Locate the cell with the specified text and output its (x, y) center coordinate. 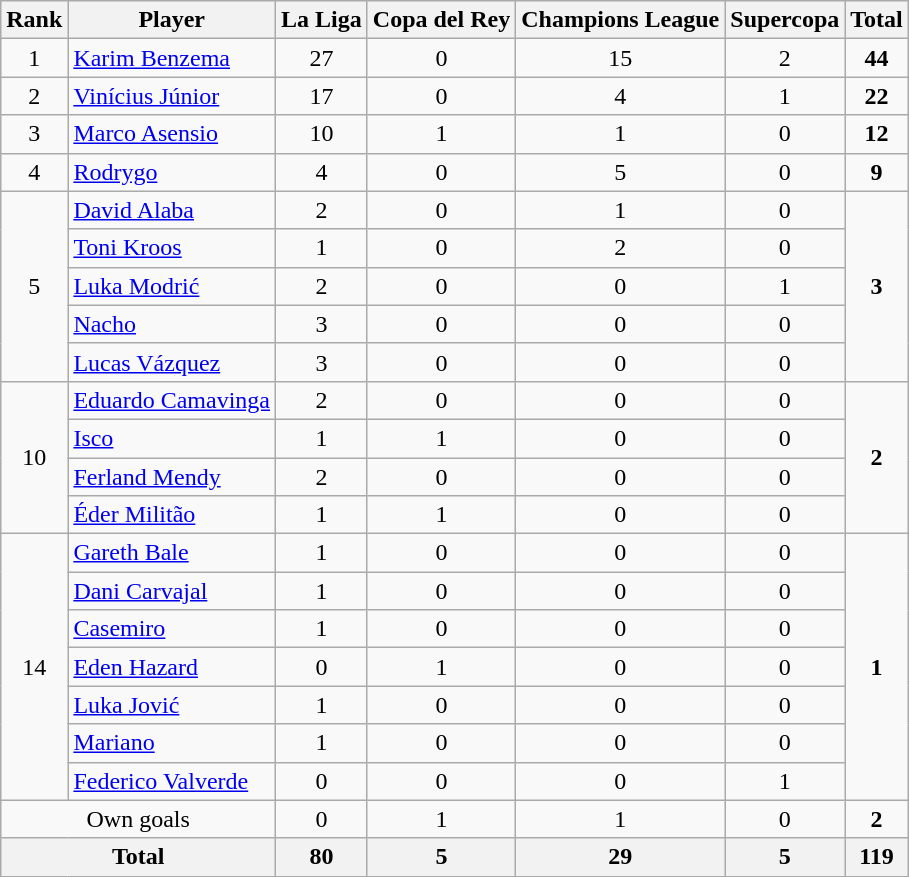
Isco (172, 438)
44 (877, 58)
Vinícius Júnior (172, 96)
14 (34, 667)
29 (620, 857)
Player (172, 20)
Marco Asensio (172, 134)
80 (322, 857)
17 (322, 96)
David Alaba (172, 210)
Lucas Vázquez (172, 362)
Eduardo Camavinga (172, 400)
Éder Militão (172, 515)
Federico Valverde (172, 781)
Rank (34, 20)
22 (877, 96)
Ferland Mendy (172, 477)
15 (620, 58)
La Liga (322, 20)
Luka Modrić (172, 286)
119 (877, 857)
Dani Carvajal (172, 591)
Champions League (620, 20)
9 (877, 172)
Supercopa (785, 20)
Luka Jović (172, 705)
Copa del Rey (441, 20)
Toni Kroos (172, 248)
Gareth Bale (172, 553)
Eden Hazard (172, 667)
Mariano (172, 743)
Karim Benzema (172, 58)
12 (877, 134)
Rodrygo (172, 172)
Casemiro (172, 629)
Own goals (138, 819)
Nacho (172, 324)
27 (322, 58)
